Identify which cell holds the provided text, then report its [X, Y] central coordinate. 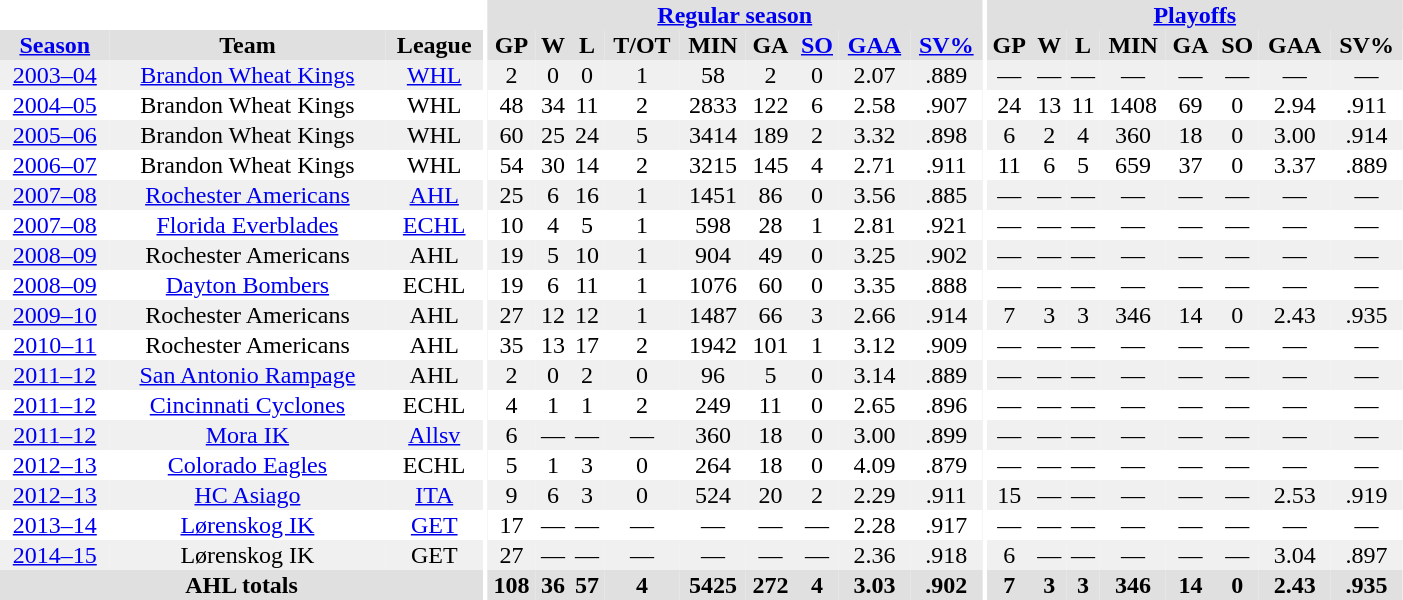
2.53 [1294, 495]
.909 [946, 345]
58 [713, 75]
48 [512, 105]
9 [512, 495]
T/OT [642, 45]
524 [713, 495]
2833 [713, 105]
.897 [1366, 555]
1451 [713, 195]
598 [713, 225]
.919 [1366, 495]
189 [770, 135]
Regular season [735, 15]
.907 [946, 105]
2.36 [874, 555]
659 [1133, 165]
3.32 [874, 135]
Team [248, 45]
3.04 [1294, 555]
.879 [946, 465]
3.35 [874, 285]
Cincinnati Cyclones [248, 405]
145 [770, 165]
2.58 [874, 105]
2.07 [874, 75]
1487 [713, 315]
1076 [713, 285]
16 [587, 195]
249 [713, 405]
Playoffs [1194, 15]
101 [770, 345]
3.56 [874, 195]
League [434, 45]
35 [512, 345]
San Antonio Rampage [248, 375]
30 [553, 165]
1408 [1133, 105]
3.25 [874, 255]
2014–15 [55, 555]
2.81 [874, 225]
15 [1009, 495]
264 [713, 465]
272 [770, 585]
3.14 [874, 375]
ITA [434, 495]
.898 [946, 135]
.885 [946, 195]
108 [512, 585]
2.28 [874, 525]
.888 [946, 285]
Florida Everblades [248, 225]
Season [55, 45]
2.71 [874, 165]
5425 [713, 585]
2.66 [874, 315]
4.09 [874, 465]
Dayton Bombers [248, 285]
54 [512, 165]
2013–14 [55, 525]
37 [1190, 165]
69 [1190, 105]
.921 [946, 225]
904 [713, 255]
AHL totals [242, 585]
2009–10 [55, 315]
Mora IK [248, 435]
96 [713, 375]
2010–11 [55, 345]
28 [770, 225]
2005–06 [55, 135]
2006–07 [55, 165]
36 [553, 585]
86 [770, 195]
34 [553, 105]
57 [587, 585]
3.03 [874, 585]
HC Asiago [248, 495]
2.94 [1294, 105]
1942 [713, 345]
3.37 [1294, 165]
2004–05 [55, 105]
66 [770, 315]
49 [770, 255]
3.12 [874, 345]
.899 [946, 435]
2.29 [874, 495]
122 [770, 105]
.917 [946, 525]
20 [770, 495]
Allsv [434, 435]
3215 [713, 165]
.918 [946, 555]
.896 [946, 405]
3414 [713, 135]
Colorado Eagles [248, 465]
2.65 [874, 405]
2003–04 [55, 75]
